Return (x, y) of the center of cell containing provided text 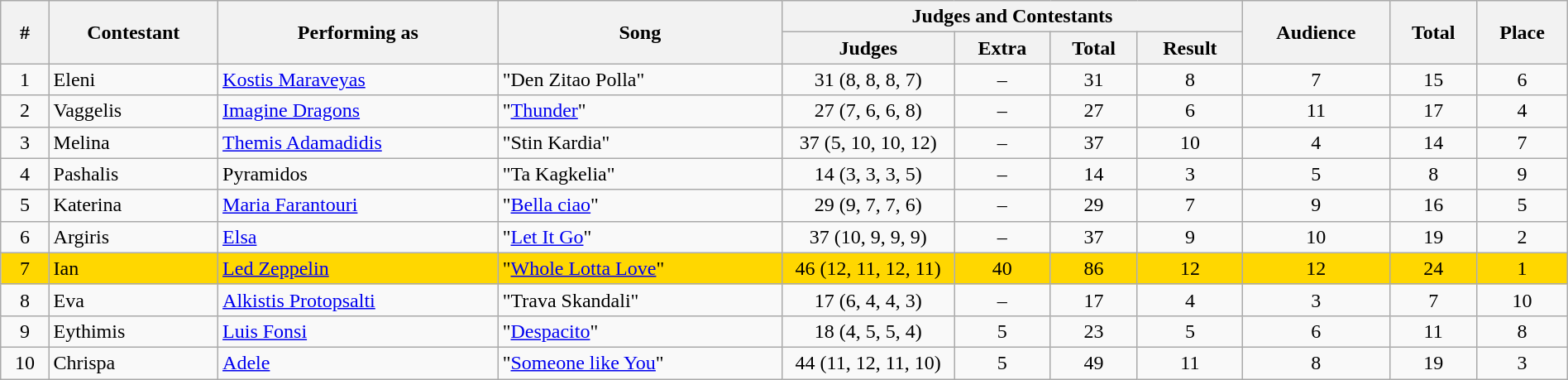
Vaggelis (134, 111)
Luis Fonsi (359, 331)
37 (10, 9, 9, 9) (868, 237)
27 (7, 6, 6, 8) (868, 111)
29 (9, 7, 7, 6) (868, 205)
Song (640, 32)
Chrispa (134, 363)
Themis Adamadidis (359, 142)
Imagine Dragons (359, 111)
27 (1094, 111)
"Den Zitao Polla" (640, 79)
24 (1433, 268)
Eleni (134, 79)
"Whole Lotta Love" (640, 268)
Eythimis (134, 331)
"Trava Skandali" (640, 300)
"Thunder" (640, 111)
37 (5, 10, 10, 12) (868, 142)
Eva (134, 300)
"Someone like You" (640, 363)
40 (1002, 268)
"Stin Kardia" (640, 142)
Melina (134, 142)
Audience (1316, 32)
Maria Farantouri (359, 205)
Result (1189, 48)
14 (3, 3, 3, 5) (868, 174)
44 (11, 12, 11, 10) (868, 363)
Judges and Contestants (1012, 17)
Elsa (359, 237)
Judges (868, 48)
"Bella ciao" (640, 205)
Pashalis (134, 174)
15 (1433, 79)
29 (1094, 205)
49 (1094, 363)
"Despacito" (640, 331)
46 (12, 11, 12, 11) (868, 268)
# (25, 32)
Led Zeppelin (359, 268)
31 (8, 8, 8, 7) (868, 79)
Adele (359, 363)
Pyramidos (359, 174)
Performing as (359, 32)
Contestant (134, 32)
23 (1094, 331)
"Ta Kagkelia" (640, 174)
Kostis Maraveyas (359, 79)
Katerina (134, 205)
18 (4, 5, 5, 4) (868, 331)
16 (1433, 205)
31 (1094, 79)
"Let It Go" (640, 237)
Ian (134, 268)
Extra (1002, 48)
Place (1522, 32)
17 (6, 4, 4, 3) (868, 300)
Argiris (134, 237)
Alkistis Protopsalti (359, 300)
86 (1094, 268)
